Locate the cell with the specified text and output its [X, Y] center coordinate. 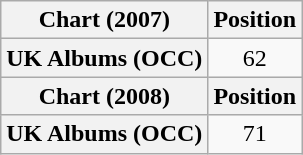
Chart (2008) [104, 96]
62 [255, 58]
71 [255, 134]
Chart (2007) [104, 20]
